Detect which cell encompasses the target text, then output its (x, y) center coordinate. 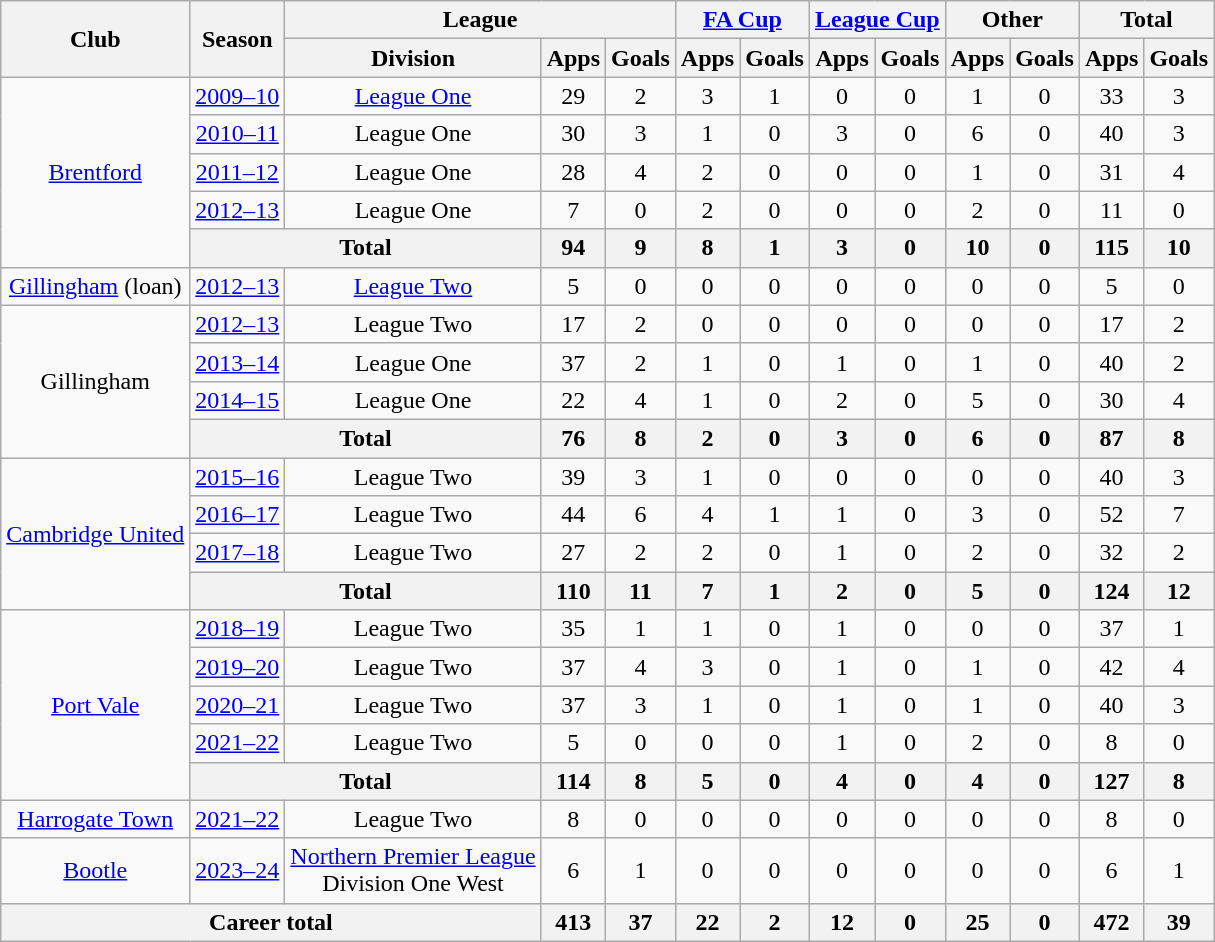
27 (573, 553)
2017–18 (238, 553)
Bootle (96, 870)
Northern Premier LeagueDivision One West (413, 870)
413 (573, 922)
33 (1111, 96)
94 (573, 248)
Harrogate Town (96, 819)
2013–14 (238, 362)
124 (1111, 591)
Club (96, 39)
Port Vale (96, 705)
2023–24 (238, 870)
2014–15 (238, 400)
32 (1111, 553)
31 (1111, 172)
9 (641, 248)
472 (1111, 922)
2011–12 (238, 172)
25 (977, 922)
2019–20 (238, 667)
114 (573, 781)
52 (1111, 515)
Career total (271, 922)
2009–10 (238, 96)
Division (413, 58)
42 (1111, 667)
2020–21 (238, 705)
League (480, 20)
FA Cup (742, 20)
29 (573, 96)
Other (1012, 20)
2016–17 (238, 515)
110 (573, 591)
127 (1111, 781)
87 (1111, 438)
Gillingham (loan) (96, 286)
2010–11 (238, 134)
2018–19 (238, 629)
Cambridge United (96, 534)
28 (573, 172)
115 (1111, 248)
Season (238, 39)
2015–16 (238, 477)
Brentford (96, 172)
League Cup (877, 20)
Gillingham (96, 381)
44 (573, 515)
76 (573, 438)
35 (573, 629)
